Locate the cell with the specified text and output its [x, y] center coordinate. 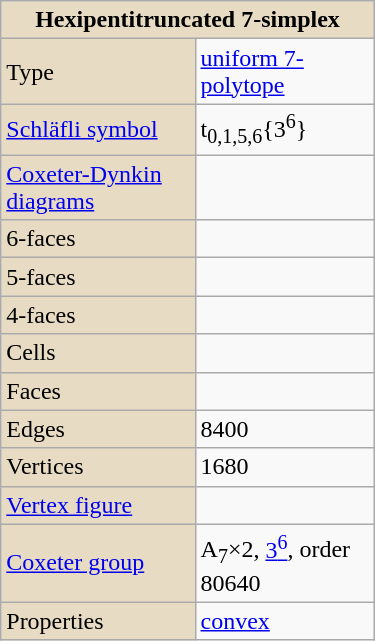
Edges [98, 429]
Vertex figure [98, 505]
t0,1,5,6{36} [284, 130]
Properties [98, 621]
Schläfli symbol [98, 130]
4-faces [98, 315]
Faces [98, 391]
uniform 7-polytope [284, 72]
Hexipentitruncated 7-simplex [188, 20]
Type [98, 72]
A7×2, 36, order 80640 [284, 563]
8400 [284, 429]
6-faces [98, 239]
Vertices [98, 467]
5-faces [98, 277]
Coxeter-Dynkin diagrams [98, 188]
1680 [284, 467]
Coxeter group [98, 563]
Cells [98, 353]
convex [284, 621]
